Locate the cell with the specified text and output its (x, y) center coordinate. 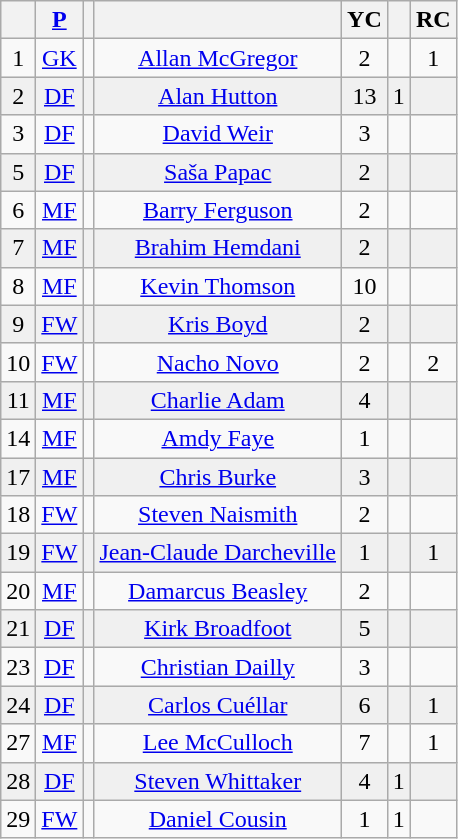
23 (18, 667)
YC (365, 20)
Damarcus Beasley (218, 591)
27 (18, 743)
24 (18, 705)
Kirk Broadfoot (218, 629)
29 (18, 819)
GK (60, 58)
Kevin Thomson (218, 286)
Kris Boyd (218, 324)
18 (18, 515)
Nacho Novo (218, 362)
Alan Hutton (218, 96)
Lee McCulloch (218, 743)
14 (18, 438)
Allan McGregor (218, 58)
RC (433, 20)
Barry Ferguson (218, 210)
David Weir (218, 134)
Steven Naismith (218, 515)
11 (18, 400)
Christian Dailly (218, 667)
P (60, 20)
Chris Burke (218, 477)
Daniel Cousin (218, 819)
9 (18, 324)
Amdy Faye (218, 438)
Charlie Adam (218, 400)
Brahim Hemdani (218, 248)
13 (365, 96)
Carlos Cuéllar (218, 705)
17 (18, 477)
28 (18, 781)
Saša Papac (218, 172)
20 (18, 591)
Steven Whittaker (218, 781)
Jean-Claude Darcheville (218, 553)
21 (18, 629)
19 (18, 553)
8 (18, 286)
